Determine the [X, Y] coordinate at the center of the cell enclosing the given text.  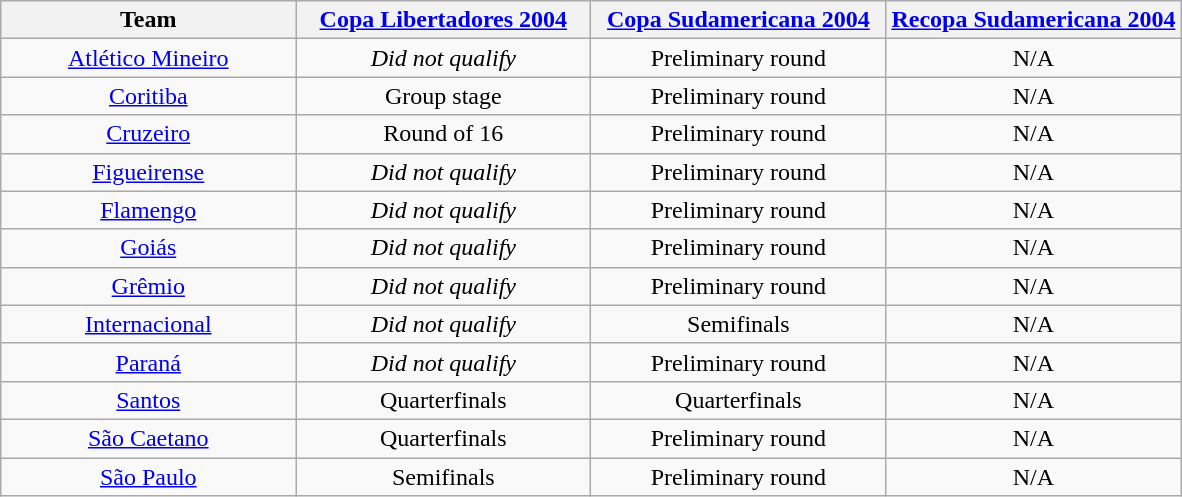
Group stage [444, 96]
Copa Sudamericana 2004 [738, 20]
Recopa Sudamericana 2004 [1034, 20]
São Caetano [148, 438]
Internacional [148, 324]
Figueirense [148, 172]
Goiás [148, 248]
Flamengo [148, 210]
Copa Libertadores 2004 [444, 20]
Cruzeiro [148, 134]
Paraná [148, 362]
Grêmio [148, 286]
Atlético Mineiro [148, 58]
Round of 16 [444, 134]
São Paulo [148, 477]
Santos [148, 400]
Coritiba [148, 96]
Team [148, 20]
